Detect which cell encompasses the target text, then output its (x, y) center coordinate. 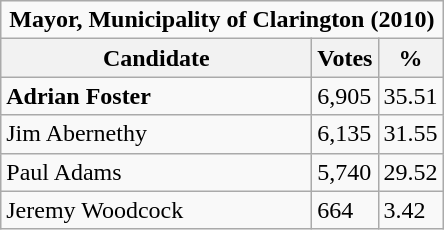
6,135 (345, 134)
Jim Abernethy (156, 134)
3.42 (410, 210)
Votes (345, 58)
Candidate (156, 58)
5,740 (345, 172)
% (410, 58)
35.51 (410, 96)
29.52 (410, 172)
Paul Adams (156, 172)
Adrian Foster (156, 96)
Jeremy Woodcock (156, 210)
Mayor, Municipality of Clarington (2010) (222, 20)
6,905 (345, 96)
664 (345, 210)
31.55 (410, 134)
